Search for the cell housing the specified text and yield its [X, Y] center coordinate. 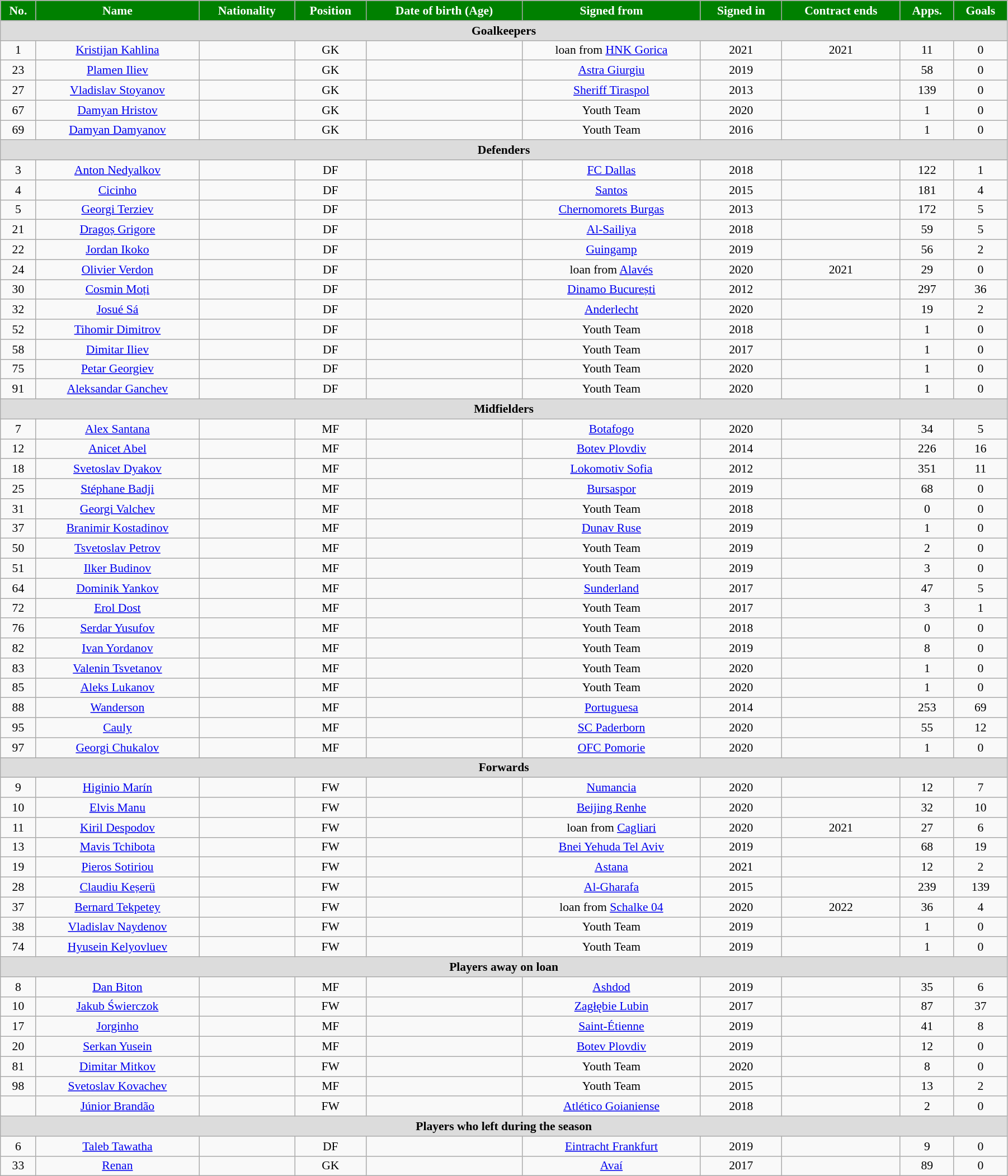
51 [18, 569]
30 [18, 290]
181 [927, 190]
81 [18, 1066]
Valenin Tsvetanov [117, 668]
Astana [612, 867]
Elvis Manu [117, 807]
22 [18, 250]
Dunav Ruse [612, 528]
172 [927, 210]
Tsvetoslav Petrov [117, 549]
Sunderland [612, 588]
Aleks Lukanov [117, 688]
Georgi Terziev [117, 210]
Saint-Étienne [612, 1027]
50 [18, 549]
Vladislav Stoyanov [117, 91]
Date of birth (Age) [444, 11]
Serkan Yusein [117, 1047]
Vladislav Naydenov [117, 927]
loan from Cagliari [612, 828]
16 [980, 449]
28 [18, 887]
33 [18, 1166]
Ilker Budinov [117, 569]
Santos [612, 190]
Chernomorets Burgas [612, 210]
Numancia [612, 788]
64 [18, 588]
Dinamo București [612, 290]
Cauly [117, 728]
loan from Schalke 04 [612, 907]
Kristijan Kahlina [117, 50]
253 [927, 708]
Aleksandar Ganchev [117, 389]
20 [18, 1047]
98 [18, 1087]
2016 [741, 130]
Signed in [741, 11]
59 [927, 230]
Dragoș Grigore [117, 230]
Tihomir Dimitrov [117, 329]
55 [927, 728]
Jakub Świerczok [117, 1007]
Ivan Yordanov [117, 648]
Wanderson [117, 708]
Jordan Ikoko [117, 250]
loan from HNK Gorica [612, 50]
Contract ends [841, 11]
Plamen Iliev [117, 70]
97 [18, 748]
Svetoslav Dyakov [117, 469]
34 [927, 429]
Damyan Damyanov [117, 130]
Bnei Yehuda Tel Aviv [612, 847]
FC Dallas [612, 170]
Zagłębie Lubin [612, 1007]
Higinio Marín [117, 788]
35 [927, 987]
52 [18, 329]
2022 [841, 907]
74 [18, 947]
Claudiu Keșerü [117, 887]
Bernard Tekpetey [117, 907]
Position [331, 11]
89 [927, 1166]
75 [18, 369]
Dimitar Iliev [117, 350]
Serdar Yusufov [117, 629]
Júnior Brandão [117, 1107]
41 [927, 1027]
Taleb Tawatha [117, 1146]
Anicet Abel [117, 449]
83 [18, 668]
Anton Nedyalkov [117, 170]
Goalkeepers [504, 31]
21 [18, 230]
Branimir Kostadinov [117, 528]
Guingamp [612, 250]
Dominik Yankov [117, 588]
Astra Giurgiu [612, 70]
18 [18, 469]
Georgi Chukalov [117, 748]
95 [18, 728]
Defenders [504, 150]
Bursaspor [612, 489]
OFC Pomorie [612, 748]
Signed from [612, 11]
Pieros Sotiriou [117, 867]
Ashdod [612, 987]
Stéphane Badji [117, 489]
Hyusein Kelyovluev [117, 947]
Apps. [927, 11]
Lokomotiv Sofia [612, 469]
Midfielders [504, 409]
23 [18, 70]
Portuguesa [612, 708]
Jorginho [117, 1027]
Al-Sailiya [612, 230]
SC Paderborn [612, 728]
Atlético Goianiense [612, 1107]
24 [18, 270]
122 [927, 170]
239 [927, 887]
72 [18, 608]
25 [18, 489]
17 [18, 1027]
38 [18, 927]
31 [18, 509]
Mavis Tchibota [117, 847]
Players who left during the season [504, 1126]
Svetoslav Kovachev [117, 1087]
Anderlecht [612, 310]
Cosmin Moți [117, 290]
67 [18, 110]
Nationality [247, 11]
Dan Biton [117, 987]
Josué Sá [117, 310]
Alex Santana [117, 429]
87 [927, 1007]
Erol Dost [117, 608]
Goals [980, 11]
Petar Georgiev [117, 369]
Renan [117, 1166]
Avaí [612, 1166]
Name [117, 11]
29 [927, 270]
Al-Gharafa [612, 887]
88 [18, 708]
Botafogo [612, 429]
Forwards [504, 768]
56 [927, 250]
Sheriff Tiraspol [612, 91]
No. [18, 11]
Kiril Despodov [117, 828]
91 [18, 389]
loan from Alavés [612, 270]
Beijing Renhe [612, 807]
Georgi Valchev [117, 509]
Players away on loan [504, 967]
226 [927, 449]
351 [927, 469]
Olivier Verdon [117, 270]
76 [18, 629]
Dimitar Mitkov [117, 1066]
82 [18, 648]
Damyan Hristov [117, 110]
Cicinho [117, 190]
47 [927, 588]
85 [18, 688]
Eintracht Frankfurt [612, 1146]
297 [927, 290]
